Provide the (X, Y) coordinate of the cell's center where the given text is located.  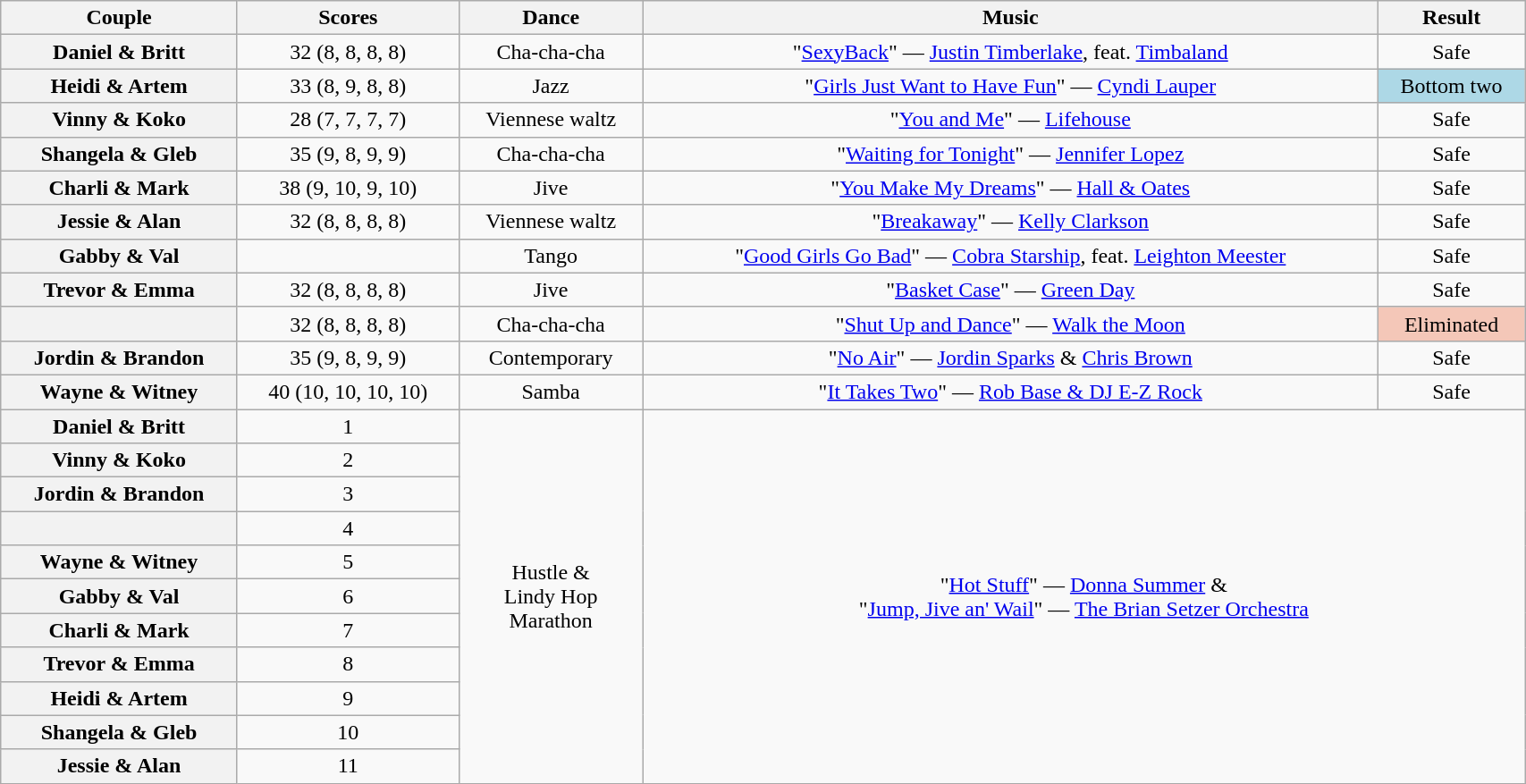
Dance (551, 18)
Eliminated (1452, 324)
8 (348, 664)
"Shut Up and Dance" — Walk the Moon (1010, 324)
Couple (120, 18)
1 (348, 426)
33 (8, 9, 8, 8) (348, 86)
Tango (551, 256)
11 (348, 766)
"No Air" — Jordin Sparks & Chris Brown (1010, 358)
7 (348, 630)
"Girls Just Want to Have Fun" — Cyndi Lauper (1010, 86)
Hustle &Lindy HopMarathon (551, 597)
Contemporary (551, 358)
38 (9, 10, 9, 10) (348, 188)
"You and Me" — Lifehouse (1010, 120)
Music (1010, 18)
"Waiting for Tonight" — Jennifer Lopez (1010, 154)
5 (348, 562)
Bottom two (1452, 86)
Samba (551, 392)
"Hot Stuff" — Donna Summer &"Jump, Jive an' Wail" — The Brian Setzer Orchestra (1083, 597)
2 (348, 460)
40 (10, 10, 10, 10) (348, 392)
3 (348, 494)
9 (348, 698)
"Good Girls Go Bad" — Cobra Starship, feat. Leighton Meester (1010, 256)
4 (348, 528)
10 (348, 732)
"Basket Case" — Green Day (1010, 290)
28 (7, 7, 7, 7) (348, 120)
"Breakaway" — Kelly Clarkson (1010, 222)
"You Make My Dreams" — Hall & Oates (1010, 188)
Jazz (551, 86)
6 (348, 596)
Scores (348, 18)
"SexyBack" — Justin Timberlake, feat. Timbaland (1010, 52)
"It Takes Two" — Rob Base & DJ E-Z Rock (1010, 392)
Result (1452, 18)
